For the text-containing cell, return its midpoint in (X, Y) coordinate format. 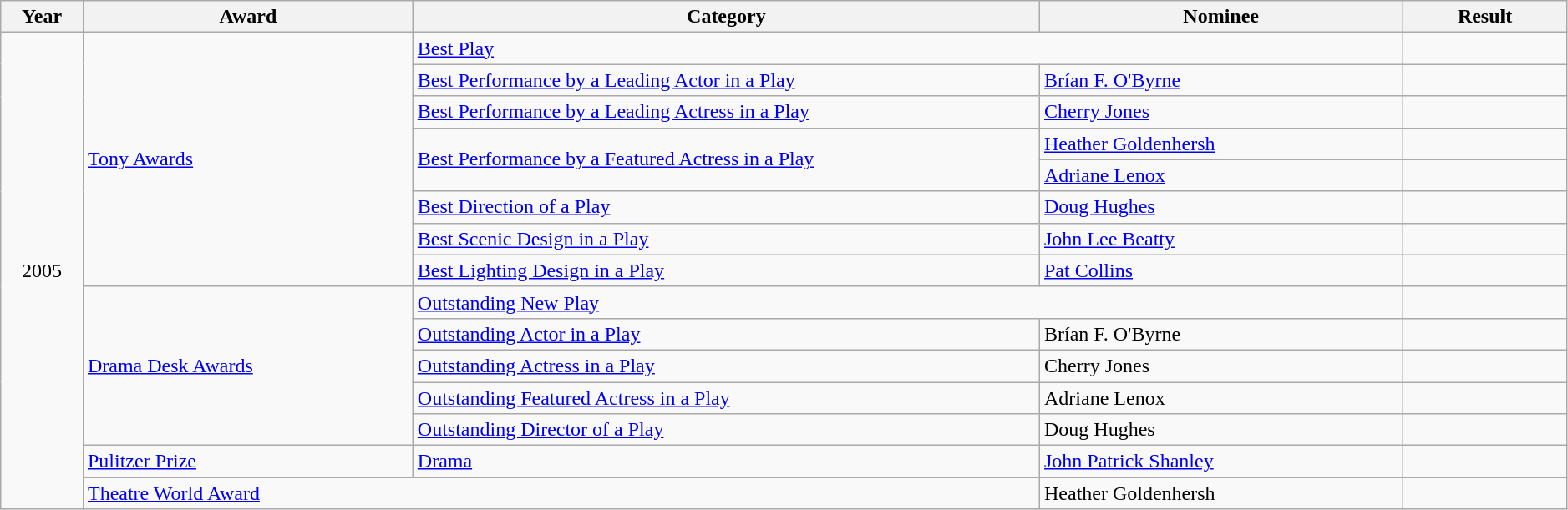
Outstanding Featured Actress in a Play (726, 398)
Theatre World Award (561, 493)
John Patrick Shanley (1220, 462)
John Lee Beatty (1220, 239)
Best Performance by a Leading Actor in a Play (726, 80)
Best Scenic Design in a Play (726, 239)
Pulitzer Prize (247, 462)
Outstanding Actress in a Play (726, 366)
Category (726, 17)
Award (247, 17)
Year (42, 17)
Best Performance by a Leading Actress in a Play (726, 112)
Best Play (907, 48)
Tony Awards (247, 159)
Outstanding Actor in a Play (726, 334)
Best Direction of a Play (726, 207)
Best Lighting Design in a Play (726, 270)
Pat Collins (1220, 270)
Outstanding Director of a Play (726, 430)
Drama (726, 462)
Best Performance by a Featured Actress in a Play (726, 159)
Drama Desk Awards (247, 366)
2005 (42, 270)
Outstanding New Play (907, 302)
Result (1485, 17)
Nominee (1220, 17)
